Scan for the cell matching the given text and deliver its (x, y) coordinate at center. 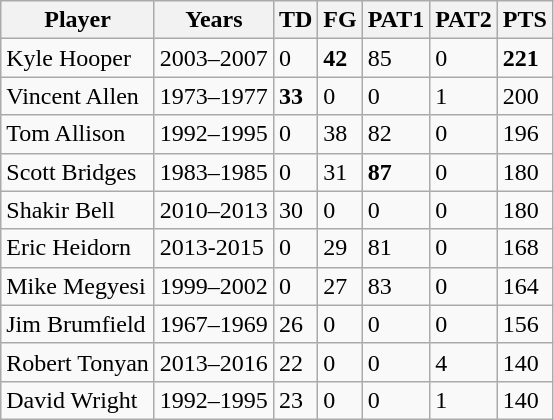
PAT1 (396, 20)
1983–1985 (214, 172)
2013-2015 (214, 248)
Years (214, 20)
30 (295, 210)
168 (524, 248)
PTS (524, 20)
Kyle Hooper (78, 58)
221 (524, 58)
Robert Tonyan (78, 362)
164 (524, 286)
22 (295, 362)
Player (78, 20)
1973–1977 (214, 96)
31 (340, 172)
2010–2013 (214, 210)
2013–2016 (214, 362)
Jim Brumfield (78, 324)
82 (396, 134)
38 (340, 134)
87 (396, 172)
FG (340, 20)
David Wright (78, 400)
Shakir Bell (78, 210)
2003–2007 (214, 58)
42 (340, 58)
1967–1969 (214, 324)
Eric Heidorn (78, 248)
Tom Allison (78, 134)
Mike Megyesi (78, 286)
PAT2 (464, 20)
4 (464, 362)
TD (295, 20)
156 (524, 324)
Vincent Allen (78, 96)
200 (524, 96)
27 (340, 286)
26 (295, 324)
23 (295, 400)
85 (396, 58)
83 (396, 286)
81 (396, 248)
29 (340, 248)
196 (524, 134)
Scott Bridges (78, 172)
1999–2002 (214, 286)
33 (295, 96)
